Determine the (x, y) coordinate at the center of the cell enclosing the given text.  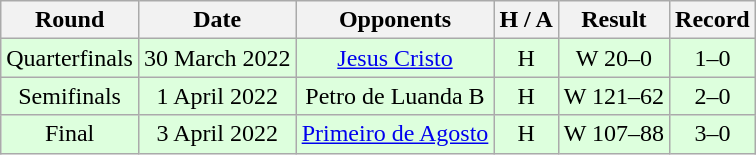
Record (713, 20)
2–0 (713, 96)
W 107–88 (614, 134)
W 20–0 (614, 58)
Result (614, 20)
Opponents (395, 20)
W 121–62 (614, 96)
1 April 2022 (217, 96)
Jesus Cristo (395, 58)
30 March 2022 (217, 58)
Petro de Luanda B (395, 96)
Quarterfinals (70, 58)
3 April 2022 (217, 134)
1–0 (713, 58)
Primeiro de Agosto (395, 134)
Final (70, 134)
Round (70, 20)
3–0 (713, 134)
H / A (526, 20)
Date (217, 20)
Semifinals (70, 96)
